Scan for the cell matching the given text and deliver its [X, Y] coordinate at center. 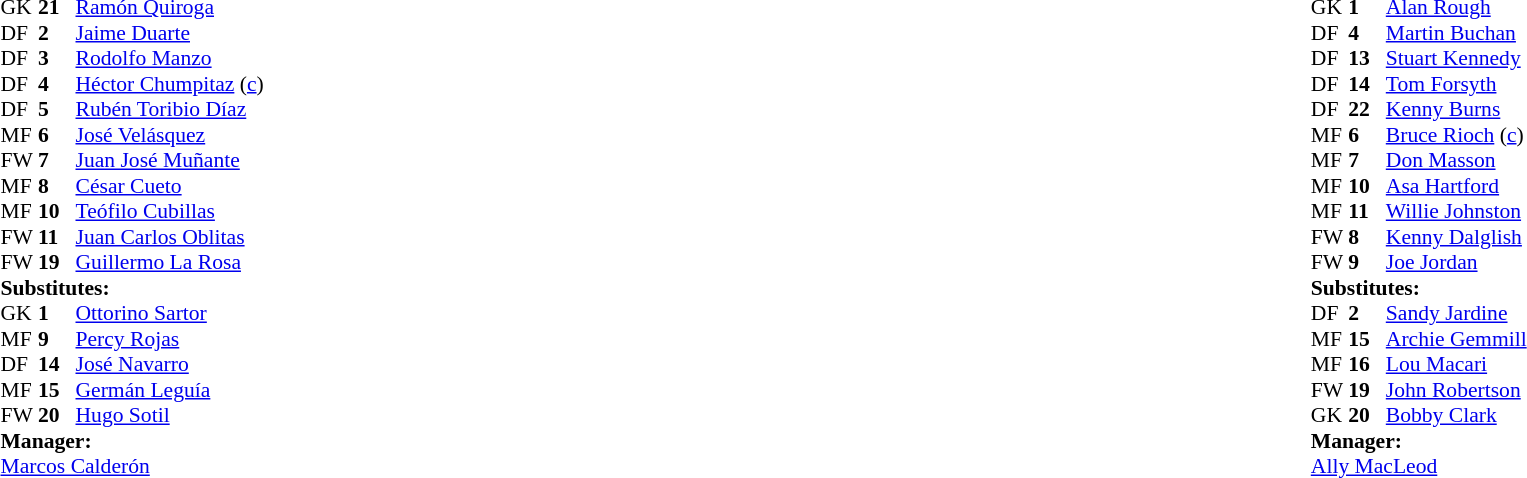
Jaime Duarte [170, 33]
Hugo Sotil [170, 415]
Rubén Toribio Díaz [170, 109]
José Navarro [170, 365]
José Velásquez [170, 135]
Stuart Kennedy [1456, 59]
Don Masson [1456, 161]
Lou Macari [1456, 365]
Sandy Jardine [1456, 313]
Kenny Burns [1456, 109]
5 [57, 109]
Juan José Muñante [170, 161]
22 [1367, 109]
Teófilo Cubillas [170, 211]
Joe Jordan [1456, 263]
Percy Rojas [170, 339]
Bobby Clark [1456, 415]
Germán Leguía [170, 390]
Ottorino Sartor [170, 313]
16 [1367, 365]
Kenny Dalglish [1456, 237]
13 [1367, 59]
Rodolfo Manzo [170, 59]
Héctor Chumpitaz (c) [170, 84]
John Robertson [1456, 390]
Guillermo La Rosa [170, 263]
1 [57, 313]
Bruce Rioch (c) [1456, 135]
Juan Carlos Oblitas [170, 237]
Archie Gemmill [1456, 339]
Asa Hartford [1456, 186]
Tom Forsyth [1456, 84]
César Cueto [170, 186]
Martin Buchan [1456, 33]
Willie Johnston [1456, 211]
3 [57, 59]
